From the cell containing the given text, extract its center point as [X, Y] coordinate. 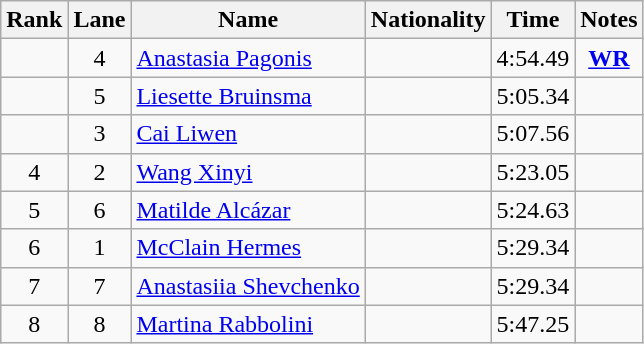
1 [100, 248]
Rank [34, 20]
Notes [609, 20]
Nationality [428, 20]
Martina Rabbolini [248, 324]
Wang Xinyi [248, 172]
5:47.25 [533, 324]
Anastasia Pagonis [248, 58]
Lane [100, 20]
3 [100, 134]
5:23.05 [533, 172]
Anastasiia Shevchenko [248, 286]
Time [533, 20]
WR [609, 58]
5:24.63 [533, 210]
5:05.34 [533, 96]
2 [100, 172]
Name [248, 20]
Cai Liwen [248, 134]
4:54.49 [533, 58]
Liesette Bruinsma [248, 96]
McClain Hermes [248, 248]
5:07.56 [533, 134]
Matilde Alcázar [248, 210]
